Provide the (x, y) coordinate of the cell's center where the given text is located.  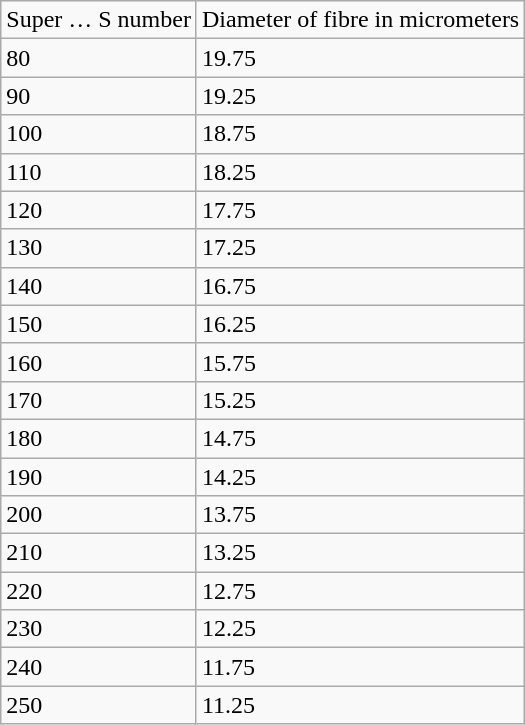
110 (99, 172)
17.75 (360, 210)
100 (99, 134)
14.75 (360, 438)
90 (99, 96)
250 (99, 705)
80 (99, 58)
230 (99, 629)
150 (99, 324)
11.25 (360, 705)
18.25 (360, 172)
15.25 (360, 400)
16.75 (360, 286)
12.75 (360, 591)
Diameter of fibre in micrometers (360, 20)
15.75 (360, 362)
13.25 (360, 553)
220 (99, 591)
240 (99, 667)
210 (99, 553)
160 (99, 362)
Super … S number (99, 20)
19.75 (360, 58)
14.25 (360, 477)
13.75 (360, 515)
18.75 (360, 134)
11.75 (360, 667)
12.25 (360, 629)
200 (99, 515)
170 (99, 400)
19.25 (360, 96)
130 (99, 248)
120 (99, 210)
190 (99, 477)
180 (99, 438)
140 (99, 286)
17.25 (360, 248)
16.25 (360, 324)
